Search for the cell housing the specified text and yield its [x, y] center coordinate. 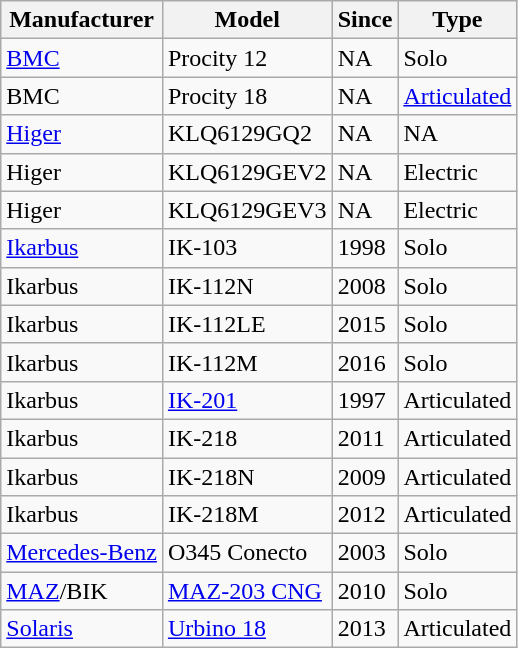
1997 [365, 400]
IK-112M [247, 362]
MAZ-203 CNG [247, 591]
IK-112LE [247, 324]
2013 [365, 629]
2009 [365, 477]
1998 [365, 248]
IK-201 [247, 400]
Since [365, 20]
2012 [365, 515]
KLQ6129GQ2 [247, 134]
2011 [365, 438]
Solaris [82, 629]
O345 Conecto [247, 553]
Model [247, 20]
Mercedes-Benz [82, 553]
Procity 12 [247, 58]
2008 [365, 286]
KLQ6129GEV3 [247, 210]
2015 [365, 324]
IK-112N [247, 286]
Procity 18 [247, 96]
MAZ/BIK [82, 591]
2003 [365, 553]
Manufacturer [82, 20]
IK-218N [247, 477]
Type [458, 20]
IK-218 [247, 438]
KLQ6129GEV2 [247, 172]
IK-103 [247, 248]
IK-218M [247, 515]
2016 [365, 362]
2010 [365, 591]
Urbino 18 [247, 629]
